Determine the (x, y) coordinate at the center of the cell enclosing the given text.  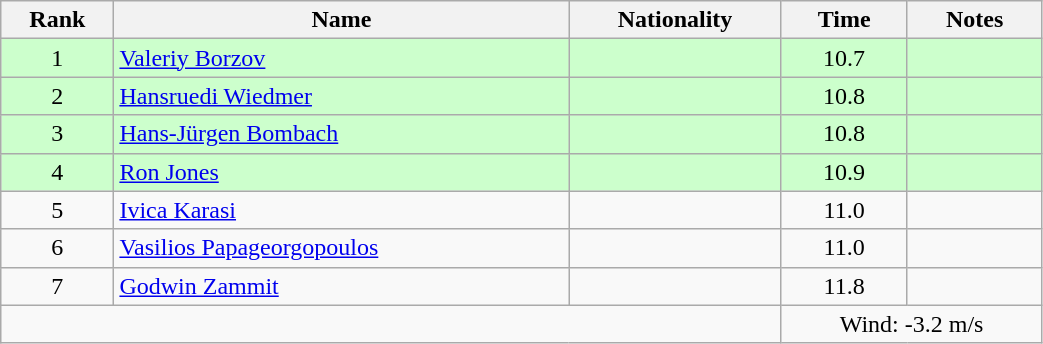
7 (58, 286)
Ron Jones (342, 172)
10.7 (844, 58)
Notes (974, 20)
Time (844, 20)
4 (58, 172)
Rank (58, 20)
Godwin Zammit (342, 286)
2 (58, 96)
Wind: -3.2 m/s (912, 324)
Hans-Jürgen Bombach (342, 134)
Valeriy Borzov (342, 58)
Vasilios Papageorgopoulos (342, 248)
10.9 (844, 172)
Hansruedi Wiedmer (342, 96)
3 (58, 134)
1 (58, 58)
6 (58, 248)
Nationality (675, 20)
11.8 (844, 286)
Name (342, 20)
Ivica Karasi (342, 210)
5 (58, 210)
